Capture the cell that displays the provided text and extract its [X, Y] central coordinate. 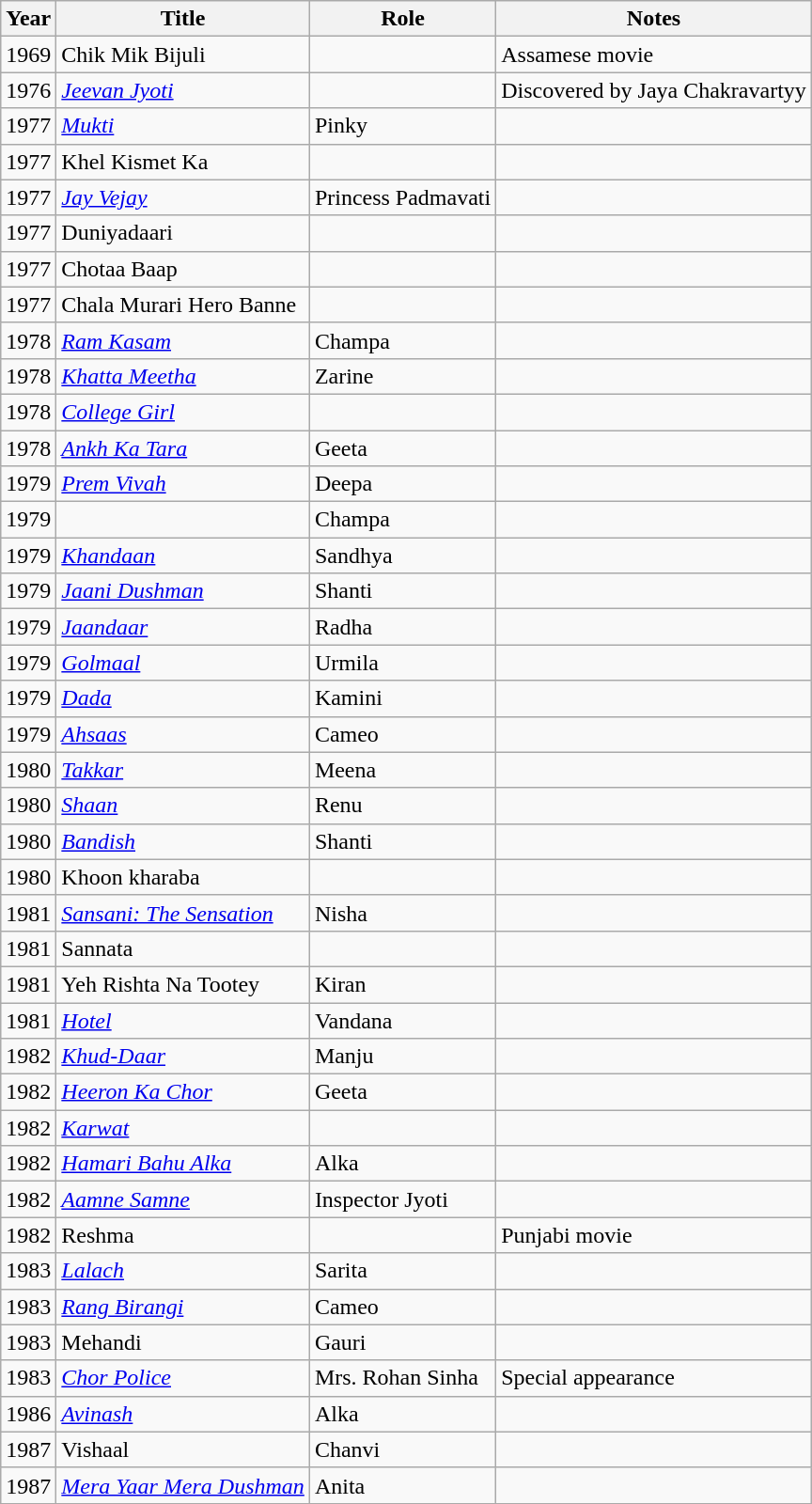
Pinky [402, 126]
Khoon kharaba [183, 877]
Sansani: The Sensation [183, 913]
Discovered by Jaya Chakravartyy [654, 90]
1976 [28, 90]
Khandaan [183, 556]
Dada [183, 698]
Mera Yaar Mera Dushman [183, 1485]
Ahsaas [183, 734]
Takkar [183, 770]
Hamari Bahu Alka [183, 1164]
Chik Mik Bijuli [183, 55]
Shaan [183, 806]
Yeh Rishta Na Tootey [183, 984]
Assamese movie [654, 55]
Deepa [402, 484]
Khel Kismet Ka [183, 162]
Radha [402, 627]
Zarine [402, 376]
Lalach [183, 1271]
Mrs. Rohan Sinha [402, 1378]
1986 [28, 1414]
Bandish [183, 841]
Gauri [402, 1342]
Sarita [402, 1271]
Nisha [402, 913]
Meena [402, 770]
College Girl [183, 412]
Year [28, 19]
Jaani Dushman [183, 591]
Jay Vejay [183, 197]
Kamini [402, 698]
Vishaal [183, 1449]
Chor Police [183, 1378]
Title [183, 19]
Anita [402, 1485]
Kiran [402, 984]
Hotel [183, 1020]
Rang Birangi [183, 1307]
Punjabi movie [654, 1235]
Chanvi [402, 1449]
Sandhya [402, 556]
Heeron Ka Chor [183, 1092]
Princess Padmavati [402, 197]
Karwat [183, 1128]
Role [402, 19]
Duniyadaari [183, 233]
Reshma [183, 1235]
Urmila [402, 663]
Sannata [183, 948]
Inspector Jyoti [402, 1199]
Jaandaar [183, 627]
Aamne Samne [183, 1199]
Khatta Meetha [183, 376]
Khud-Daar [183, 1057]
Prem Vivah [183, 484]
Chala Murari Hero Banne [183, 305]
Mukti [183, 126]
Jeevan Jyoti [183, 90]
Golmaal [183, 663]
Ankh Ka Tara [183, 448]
Mehandi [183, 1342]
1969 [28, 55]
Special appearance [654, 1378]
Manju [402, 1057]
Notes [654, 19]
Avinash [183, 1414]
Chotaa Baap [183, 269]
Ram Kasam [183, 340]
Renu [402, 806]
Vandana [402, 1020]
